Return the (X, Y) coordinate for the center point of the cell that contains the specified text.  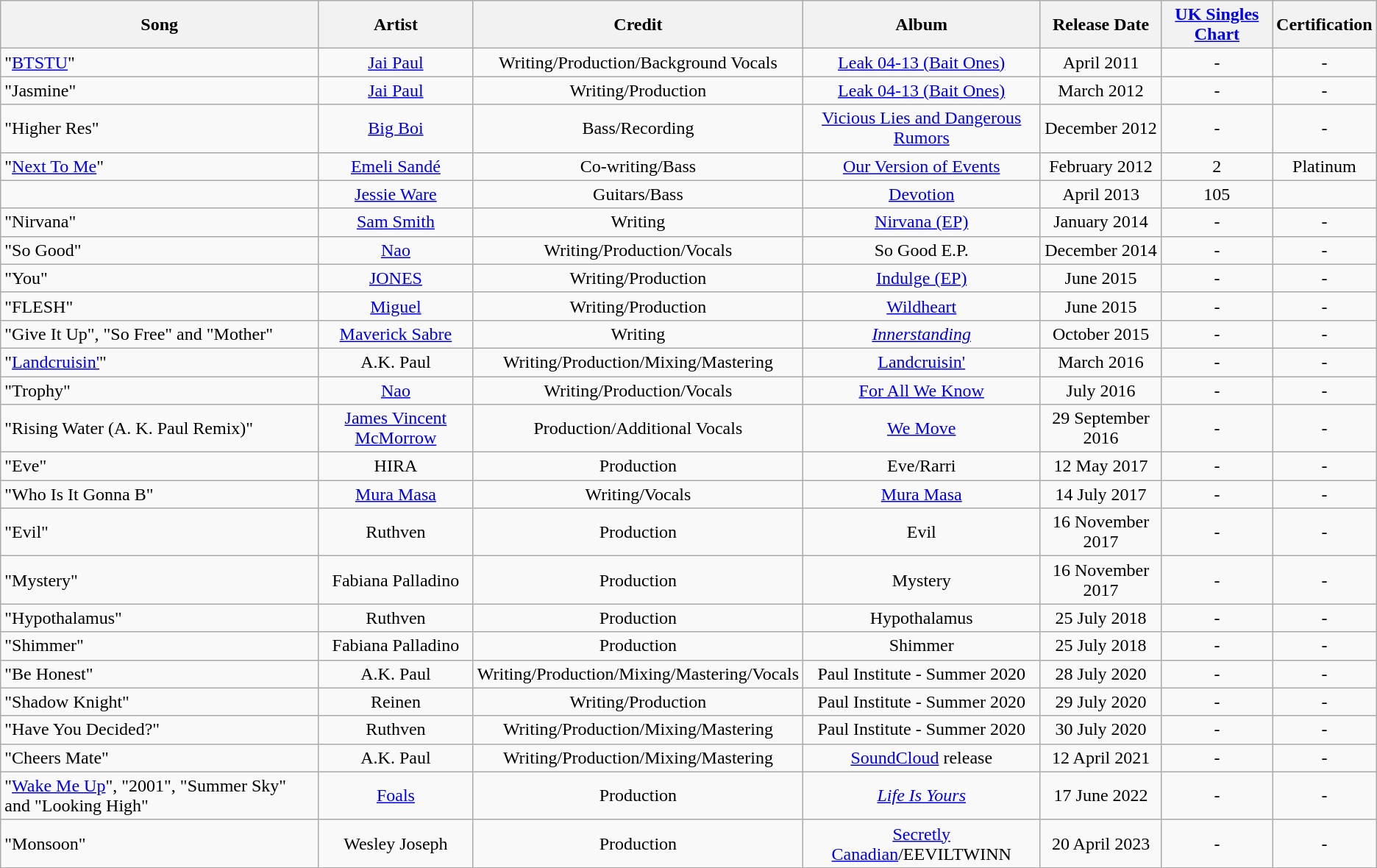
Writing/Production/Mixing/Mastering/Vocals (638, 674)
Artist (396, 25)
April 2011 (1100, 63)
Innerstanding (922, 334)
Indulge (EP) (922, 278)
"Trophy" (160, 391)
December 2014 (1100, 250)
"BTSTU" (160, 63)
"Jasmine" (160, 90)
Certification (1325, 25)
Song (160, 25)
April 2013 (1100, 194)
UK Singles Chart (1217, 25)
12 April 2021 (1100, 758)
"So Good" (160, 250)
Life Is Yours (922, 796)
Co-writing/Bass (638, 166)
For All We Know (922, 391)
February 2012 (1100, 166)
20 April 2023 (1100, 843)
James Vincent McMorrow (396, 428)
"Cheers Mate" (160, 758)
Evil (922, 533)
29 July 2020 (1100, 702)
Devotion (922, 194)
"Have You Decided?" (160, 730)
Mystery (922, 580)
17 June 2022 (1100, 796)
So Good E.P. (922, 250)
105 (1217, 194)
"Wake Me Up", "2001", "Summer Sky" and "Looking High" (160, 796)
"Monsoon" (160, 843)
HIRA (396, 466)
"Eve" (160, 466)
Bass/Recording (638, 128)
December 2012 (1100, 128)
March 2016 (1100, 362)
Maverick Sabre (396, 334)
Reinen (396, 702)
Guitars/Bass (638, 194)
"Mystery" (160, 580)
October 2015 (1100, 334)
Hypothalamus (922, 618)
Album (922, 25)
"Be Honest" (160, 674)
"FLESH" (160, 306)
2 (1217, 166)
"Shimmer" (160, 646)
"Rising Water (A. K. Paul Remix)" (160, 428)
14 July 2017 (1100, 494)
Emeli Sandé (396, 166)
Secretly Canadian/EEVILTWINN (922, 843)
28 July 2020 (1100, 674)
"Next To Me" (160, 166)
Big Boi (396, 128)
January 2014 (1100, 222)
Nirvana (EP) (922, 222)
Platinum (1325, 166)
SoundCloud release (922, 758)
"You" (160, 278)
Vicious Lies and Dangerous Rumors (922, 128)
29 September 2016 (1100, 428)
Writing/Vocals (638, 494)
"Who Is It Gonna B" (160, 494)
Credit (638, 25)
"Higher Res" (160, 128)
"Give It Up", "So Free" and "Mother" (160, 334)
Foals (396, 796)
"Nirvana" (160, 222)
March 2012 (1100, 90)
30 July 2020 (1100, 730)
Wesley Joseph (396, 843)
"Landcruisin'" (160, 362)
"Evil" (160, 533)
JONES (396, 278)
Production/Additional Vocals (638, 428)
Writing/Production/Background Vocals (638, 63)
Our Version of Events (922, 166)
Release Date (1100, 25)
Shimmer (922, 646)
12 May 2017 (1100, 466)
Jessie Ware (396, 194)
Miguel (396, 306)
July 2016 (1100, 391)
"Hypothalamus" (160, 618)
Landcruisin' (922, 362)
We Move (922, 428)
Sam Smith (396, 222)
Eve/Rarri (922, 466)
"Shadow Knight" (160, 702)
Wildheart (922, 306)
